Search for the cell housing the specified text and yield its [X, Y] center coordinate. 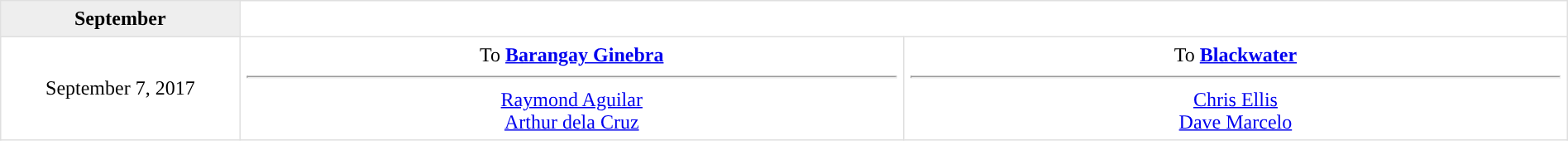
September [121, 19]
To Barangay GinebraRaymond AguilarArthur dela Cruz [572, 88]
To BlackwaterChris EllisDave Marcelo [1236, 88]
September 7, 2017 [121, 88]
